Search for the cell housing the specified text and yield its [X, Y] center coordinate. 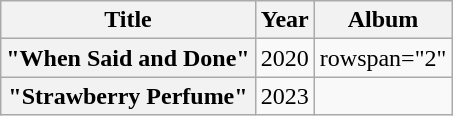
Title [128, 20]
"Strawberry Perfume" [128, 96]
2023 [284, 96]
rowspan="2" [383, 58]
2020 [284, 58]
Year [284, 20]
Album [383, 20]
"When Said and Done" [128, 58]
